Find where the given text appears and provide that cell's center as [X, Y] coordinate. 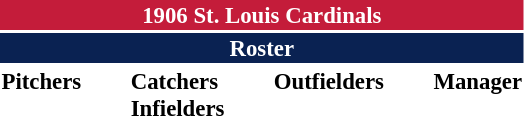
Roster [262, 48]
1906 St. Louis Cardinals [262, 15]
